Scan for the cell matching the given text and deliver its (x, y) coordinate at center. 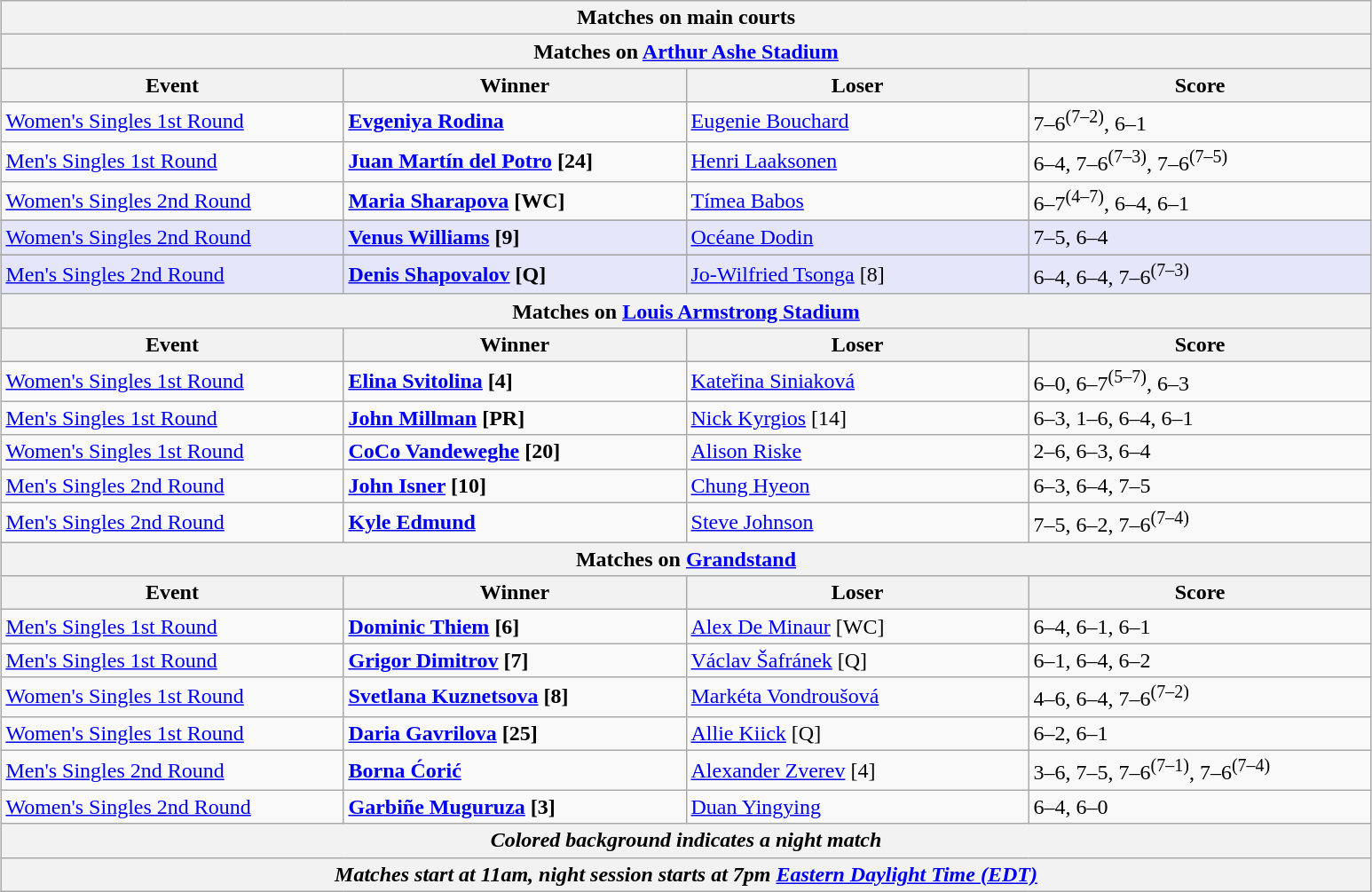
6–4, 7–6(7–3), 7–6(7–5) (1200, 162)
Garbiñe Muguruza [3] (515, 807)
Tímea Babos (857, 201)
Matches on Grandstand (686, 559)
6–3, 1–6, 6–4, 6–1 (1200, 418)
Maria Sharapova [WC] (515, 201)
Matches on Arthur Ashe Stadium (686, 51)
Colored background indicates a night match (686, 841)
Evgeniya Rodina (515, 122)
7–5, 6–4 (1200, 238)
2–6, 6–3, 6–4 (1200, 452)
Venus Williams [9] (515, 238)
Alison Riske (857, 452)
Kyle Edmund (515, 522)
Dominic Thiem [6] (515, 627)
4–6, 6–4, 7–6(7–2) (1200, 698)
Václav Šafránek [Q] (857, 660)
Alex De Minaur [WC] (857, 627)
Chung Hyeon (857, 485)
Alexander Zverev [4] (857, 770)
Duan Yingying (857, 807)
Matches on Louis Armstrong Stadium (686, 311)
Jo-Wilfried Tsonga [8] (857, 275)
CoCo Vandeweghe [20] (515, 452)
Juan Martín del Potro [24] (515, 162)
Nick Kyrgios [14] (857, 418)
Allie Kiick [Q] (857, 733)
Henri Laaksonen (857, 162)
Océane Dodin (857, 238)
7–6(7–2), 6–1 (1200, 122)
John Millman [PR] (515, 418)
Markéta Vondroušová (857, 698)
Matches on main courts (686, 18)
Elina Svitolina [4] (515, 382)
Steve Johnson (857, 522)
John Isner [10] (515, 485)
6–2, 6–1 (1200, 733)
Kateřina Siniaková (857, 382)
Grigor Dimitrov [7] (515, 660)
Eugenie Bouchard (857, 122)
6–1, 6–4, 6–2 (1200, 660)
3–6, 7–5, 7–6(7–1), 7–6(7–4) (1200, 770)
Matches start at 11am, night session starts at 7pm Eastern Daylight Time (EDT) (686, 874)
6–3, 6–4, 7–5 (1200, 485)
6–0, 6–7(5–7), 6–3 (1200, 382)
6–7(4–7), 6–4, 6–1 (1200, 201)
Daria Gavrilova [25] (515, 733)
Borna Ćorić (515, 770)
7–5, 6–2, 7–6(7–4) (1200, 522)
6–4, 6–1, 6–1 (1200, 627)
Svetlana Kuznetsova [8] (515, 698)
Denis Shapovalov [Q] (515, 275)
6–4, 6–0 (1200, 807)
6–4, 6–4, 7–6(7–3) (1200, 275)
